Find where the given text appears and provide that cell's center as [x, y] coordinate. 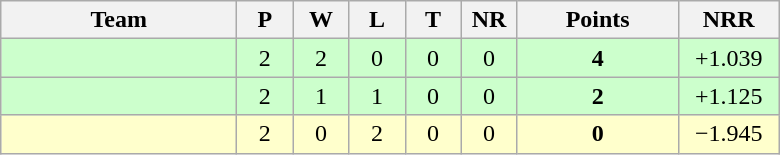
Team [119, 20]
T [433, 20]
L [377, 20]
NRR [728, 20]
W [321, 20]
+1.125 [728, 96]
4 [598, 58]
+1.039 [728, 58]
Points [598, 20]
NR [489, 20]
−1.945 [728, 134]
P [265, 20]
